Locate the cell with the specified text and output its (x, y) center coordinate. 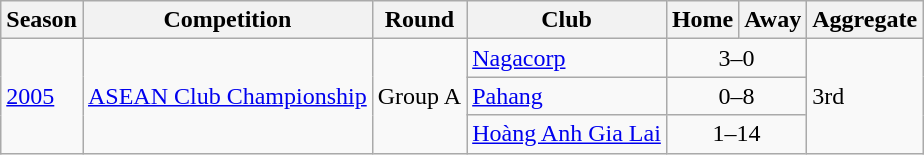
Away (773, 20)
1–14 (736, 134)
Round (419, 20)
Season (42, 20)
Competition (227, 20)
3rd (865, 96)
Hoàng Anh Gia Lai (567, 134)
ASEAN Club Championship (227, 96)
3–0 (736, 58)
0–8 (736, 96)
Aggregate (865, 20)
Group A (419, 96)
Club (567, 20)
Nagacorp (567, 58)
2005 (42, 96)
Home (702, 20)
Pahang (567, 96)
